For the text-containing cell, return its midpoint in (X, Y) coordinate format. 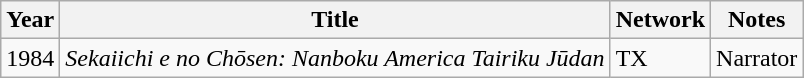
Notes (757, 20)
Network (660, 20)
Title (335, 20)
TX (660, 58)
Sekaiichi e no Chōsen: Nanboku America Tairiku Jūdan (335, 58)
1984 (30, 58)
Year (30, 20)
Narrator (757, 58)
